Find where the given text appears and provide that cell's center as (x, y) coordinate. 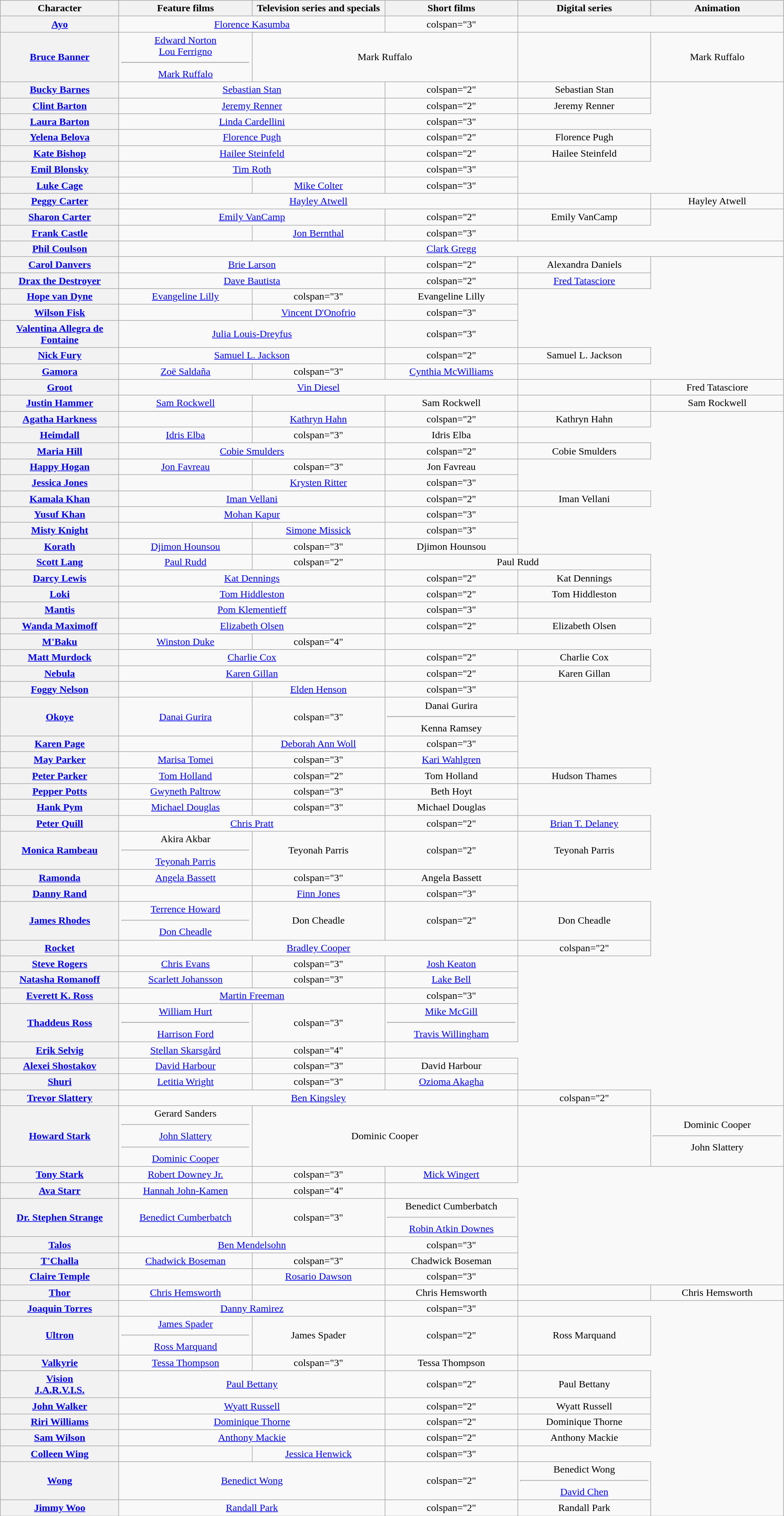
Krysten Ritter (318, 482)
Everett K. Ross (60, 995)
Groot (60, 387)
Benedict Wong (252, 1481)
Wilson Fisk (60, 312)
Foggy Nelson (60, 689)
Elden Henson (318, 689)
Danny Rand (60, 894)
Chris Evans (185, 964)
Benedict WongDavid Chen (584, 1481)
Joaquin Torres (60, 1308)
Laura Barton (60, 122)
Hannah John-Kamen (185, 1191)
Dominic CooperJohn Slattery (717, 1136)
Simone Missick (318, 531)
Talos (60, 1245)
Jimmy Woo (60, 1508)
Mick Wingert (451, 1175)
Danai GuriraKenna Ramsey (451, 716)
Thor (60, 1293)
Clark Gregg (451, 249)
Tony Stark (60, 1175)
M'Baku (60, 642)
Zoë Saldaña (185, 371)
Karen Page (60, 744)
Misty Knight (60, 531)
Ava Starr (60, 1191)
Martin Freeman (252, 995)
Jon Bernthal (318, 233)
John Walker (60, 1406)
Kate Bishop (60, 153)
Claire Temple (60, 1277)
Vincent D'Onofrio (318, 312)
Benedict CumberbatchRobin Atkin Downes (451, 1218)
Hudson Thames (584, 776)
Luke Cage (60, 185)
Brie Larson (252, 265)
James Rhodes (60, 921)
Emil Blonsky (60, 169)
Animation (717, 8)
Mantis (60, 610)
Mohan Kapur (252, 515)
Valentina Allegra de Fontaine (60, 334)
Sharon Carter (60, 217)
Trevor Slattery (60, 1097)
Darcy Lewis (60, 578)
Happy Hogan (60, 467)
Peter Parker (60, 776)
Alexandra Daniels (584, 265)
Pepper Potts (60, 792)
Marisa Tomei (185, 759)
Tim Roth (252, 169)
Maria Hill (60, 451)
Finn Jones (318, 894)
Danny Ramirez (252, 1308)
Vin Diesel (318, 387)
Julia Louis-Dreyfus (252, 334)
Terrence HowardDon Cheadle (185, 921)
Chris Pratt (252, 823)
Matt Murdock (60, 658)
Wong (60, 1481)
Television series and specials (318, 8)
Wanda Maximoff (60, 626)
Scarlett Johansson (185, 980)
Sam Wilson (60, 1437)
Gwyneth Paltrow (185, 792)
Dr. Stephen Strange (60, 1218)
Bruce Banner (60, 57)
Peter Quill (60, 823)
Bradley Cooper (318, 948)
Gerard SandersJohn SlatteryDominic Cooper (185, 1136)
Nebula (60, 673)
Heimdall (60, 435)
Winston Duke (185, 642)
Ultron (60, 1336)
Ayo (60, 24)
May Parker (60, 759)
Bucky Barnes (60, 90)
Edward NortonLou FerrignoMark Ruffalo (185, 57)
Ramonda (60, 878)
Korath (60, 546)
Deborah Ann Woll (318, 744)
William HurtHarrison Ford (185, 1023)
Rocket (60, 948)
Natasha Romanoff (60, 980)
Frank Castle (60, 233)
Valkyrie (60, 1363)
Kamala Khan (60, 498)
Clint Barton (60, 106)
Loki (60, 594)
Ben Mendelsohn (252, 1245)
Brian T. Delaney (584, 823)
Carol Danvers (60, 265)
Jessica Henwick (318, 1453)
T'Challa (60, 1261)
Shuri (60, 1082)
Justin Hammer (60, 403)
Akira AkbarTeyonah Parris (185, 851)
Lake Bell (451, 980)
Dominic Cooper (385, 1136)
Stellan Skarsgård (185, 1050)
Nick Fury (60, 356)
Short films (451, 8)
Hope van Dyne (60, 297)
Drax the Destroyer (60, 281)
Phil Coulson (60, 249)
Danai Gurira (185, 716)
Ozioma Akagha (451, 1082)
Ross Marquand (584, 1336)
Kari Wahlgren (451, 759)
VisionJ.A.R.V.I.S. (60, 1384)
Mike McGillTravis Willingham (451, 1023)
Yelena Belova (60, 137)
Cynthia McWilliams (451, 371)
Florence Kasumba (252, 24)
Character (60, 8)
Robert Downey Jr. (185, 1175)
Yusuf Khan (60, 515)
Beth Hoyt (451, 792)
Riri Williams (60, 1422)
Digital series (584, 8)
Linda Cardellini (252, 122)
Thaddeus Ross (60, 1023)
Agatha Harkness (60, 419)
James SpaderRoss Marquand (185, 1336)
Steve Rogers (60, 964)
Colleen Wing (60, 1453)
Letitia Wright (185, 1082)
Pom Klementieff (252, 610)
Dave Bautista (252, 281)
Peggy Carter (60, 201)
Feature films (185, 8)
Alexei Shostakov (60, 1066)
Mike Colter (318, 185)
Josh Keaton (451, 964)
Gamora (60, 371)
Rosario Dawson (318, 1277)
Jessica Jones (60, 482)
Okoye (60, 716)
Benedict Cumberbatch (185, 1218)
Howard Stark (60, 1136)
Scott Lang (60, 562)
Erik Selvig (60, 1050)
James Spader (318, 1336)
Monica Rambeau (60, 851)
Hank Pym (60, 808)
Ben Kingsley (318, 1097)
